Pinpoint the cell where the given text exists, returning its [x, y] midpoint coordinate. 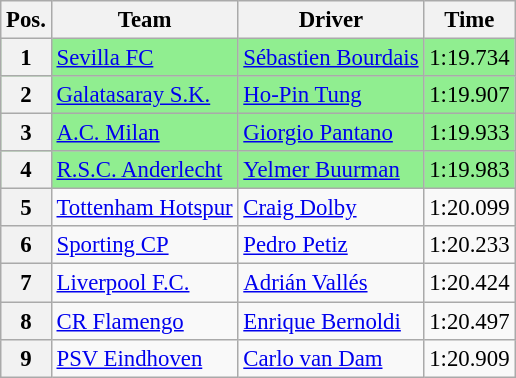
6 [26, 245]
Pos. [26, 20]
Ho-Pin Tung [331, 95]
1:19.983 [470, 170]
4 [26, 170]
1 [26, 58]
Tottenham Hotspur [144, 208]
Time [470, 20]
8 [26, 321]
Sporting CP [144, 245]
7 [26, 283]
Team [144, 20]
A.C. Milan [144, 133]
Craig Dolby [331, 208]
Galatasaray S.K. [144, 95]
9 [26, 358]
5 [26, 208]
1:20.099 [470, 208]
PSV Eindhoven [144, 358]
1:20.497 [470, 321]
Giorgio Pantano [331, 133]
Carlo van Dam [331, 358]
2 [26, 95]
Sevilla FC [144, 58]
CR Flamengo [144, 321]
R.S.C. Anderlecht [144, 170]
Liverpool F.C. [144, 283]
1:19.933 [470, 133]
1:20.233 [470, 245]
1:19.734 [470, 58]
Pedro Petiz [331, 245]
Sébastien Bourdais [331, 58]
Driver [331, 20]
3 [26, 133]
1:19.907 [470, 95]
Yelmer Buurman [331, 170]
Enrique Bernoldi [331, 321]
1:20.424 [470, 283]
Adrián Vallés [331, 283]
1:20.909 [470, 358]
